Return the [x, y] coordinate for the center point of the cell that contains the specified text.  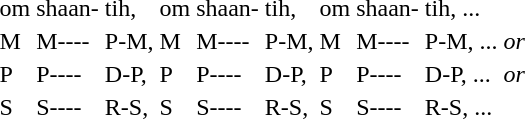
D-P, ... [461, 74]
P-M, ... [461, 41]
